Capture the cell that displays the provided text and extract its [X, Y] central coordinate. 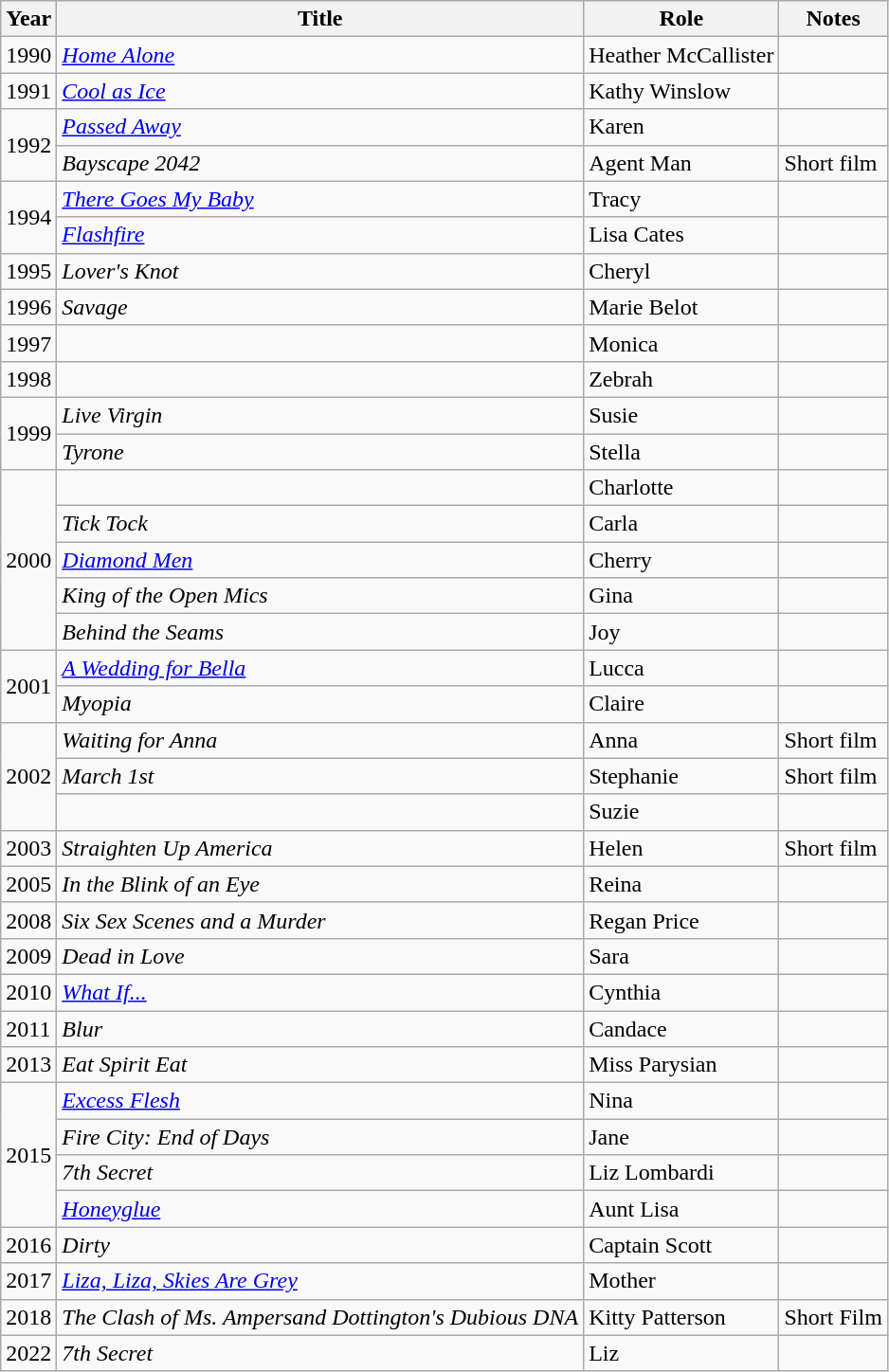
Aunt Lisa [681, 1209]
Regan Price [681, 920]
King of the Open Mics [320, 596]
Notes [833, 19]
Sara [681, 956]
Kathy Winslow [681, 91]
Anna [681, 740]
Lover's Knot [320, 271]
1992 [28, 145]
Stella [681, 452]
Live Virgin [320, 415]
1994 [28, 217]
2015 [28, 1155]
Charlotte [681, 488]
Marie Belot [681, 307]
Gina [681, 596]
Zebrah [681, 379]
Cherry [681, 560]
1991 [28, 91]
Helen [681, 848]
Claire [681, 704]
Year [28, 19]
Bayscape 2042 [320, 163]
Passed Away [320, 127]
Blur [320, 1028]
Short Film [833, 1317]
Carla [681, 524]
Jane [681, 1137]
2000 [28, 560]
There Goes My Baby [320, 199]
Flashfire [320, 235]
Joy [681, 632]
In the Blink of an Eye [320, 884]
Heather McCallister [681, 55]
Candace [681, 1028]
Fire City: End of Days [320, 1137]
2003 [28, 848]
2002 [28, 776]
2005 [28, 884]
Kitty Patterson [681, 1317]
Cool as Ice [320, 91]
What If... [320, 992]
2011 [28, 1028]
Dirty [320, 1245]
Straighten Up America [320, 848]
2017 [28, 1281]
1998 [28, 379]
Mother [681, 1281]
Home Alone [320, 55]
March 1st [320, 776]
Tick Tock [320, 524]
Cheryl [681, 271]
The Clash of Ms. Ampersand Dottington's Dubious DNA [320, 1317]
Lucca [681, 668]
2016 [28, 1245]
Diamond Men [320, 560]
2008 [28, 920]
1999 [28, 433]
Liz Lombardi [681, 1173]
Karen [681, 127]
Miss Parysian [681, 1065]
2010 [28, 992]
Tracy [681, 199]
Eat Spirit Eat [320, 1065]
1997 [28, 343]
2001 [28, 686]
A Wedding for Bella [320, 668]
1996 [28, 307]
2018 [28, 1317]
1995 [28, 271]
2022 [28, 1353]
Nina [681, 1101]
Behind the Seams [320, 632]
Waiting for Anna [320, 740]
Savage [320, 307]
Liz [681, 1353]
Agent Man [681, 163]
Myopia [320, 704]
Monica [681, 343]
2013 [28, 1065]
Role [681, 19]
Lisa Cates [681, 235]
Cynthia [681, 992]
Captain Scott [681, 1245]
Six Sex Scenes and a Murder [320, 920]
1990 [28, 55]
Susie [681, 415]
Title [320, 19]
Excess Flesh [320, 1101]
2009 [28, 956]
Liza, Liza, Skies Are Grey [320, 1281]
Tyrone [320, 452]
Reina [681, 884]
Suzie [681, 812]
Stephanie [681, 776]
Honeyglue [320, 1209]
Dead in Love [320, 956]
